Identify which cell holds the provided text, then report its (x, y) central coordinate. 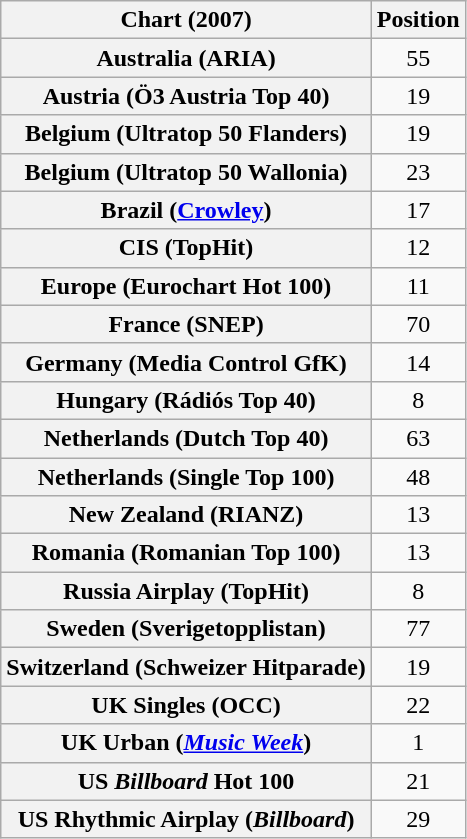
63 (418, 438)
23 (418, 172)
55 (418, 58)
Belgium (Ultratop 50 Wallonia) (186, 172)
70 (418, 324)
12 (418, 248)
48 (418, 477)
New Zealand (RIANZ) (186, 515)
29 (418, 819)
UK Urban (Music Week) (186, 743)
US Rhythmic Airplay (Billboard) (186, 819)
Position (418, 20)
Netherlands (Single Top 100) (186, 477)
Europe (Eurochart Hot 100) (186, 286)
CIS (TopHit) (186, 248)
Sweden (Sverigetopplistan) (186, 629)
14 (418, 362)
Brazil (Crowley) (186, 210)
Germany (Media Control GfK) (186, 362)
UK Singles (OCC) (186, 705)
Switzerland (Schweizer Hitparade) (186, 667)
Austria (Ö3 Austria Top 40) (186, 96)
Netherlands (Dutch Top 40) (186, 438)
77 (418, 629)
US Billboard Hot 100 (186, 781)
Russia Airplay (TopHit) (186, 591)
1 (418, 743)
Belgium (Ultratop 50 Flanders) (186, 134)
Hungary (Rádiós Top 40) (186, 400)
17 (418, 210)
11 (418, 286)
Romania (Romanian Top 100) (186, 553)
Australia (ARIA) (186, 58)
21 (418, 781)
Chart (2007) (186, 20)
France (SNEP) (186, 324)
22 (418, 705)
